Return (x, y) of the center of cell containing provided text 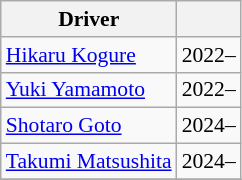
Takumi Matsushita (89, 162)
Driver (89, 19)
Hikaru Kogure (89, 55)
Shotaro Goto (89, 126)
Yuki Yamamoto (89, 90)
